Locate the cell with the specified text and output its [x, y] center coordinate. 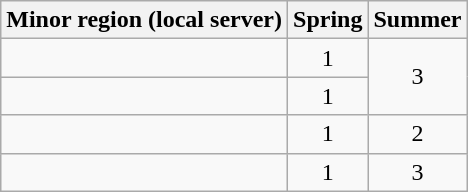
Summer [418, 20]
2 [418, 134]
Spring [328, 20]
Minor region (local server) [144, 20]
